Detect which cell encompasses the target text, then output its [x, y] center coordinate. 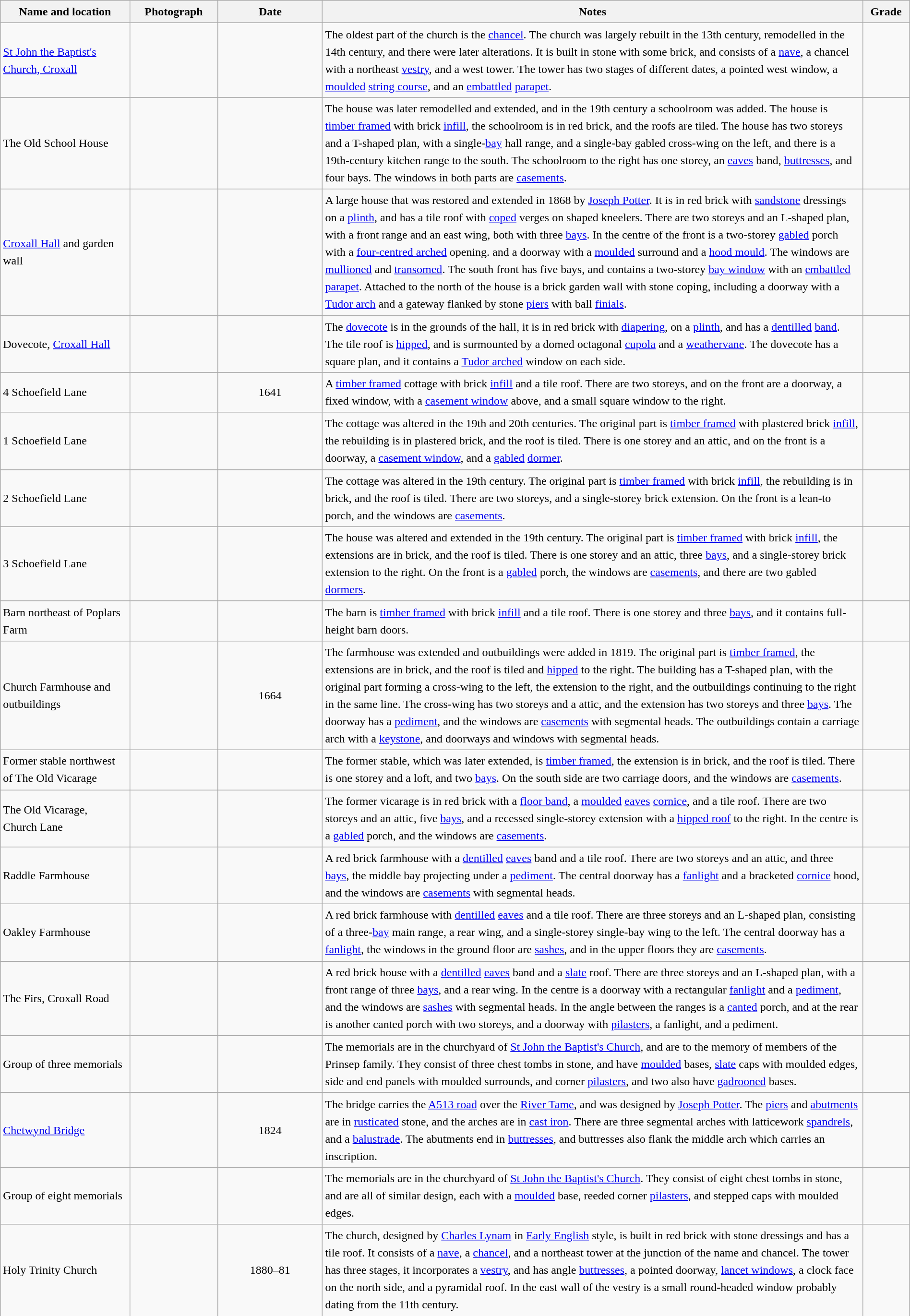
Group of three memorials [65, 1065]
Notes [592, 12]
Date [270, 12]
The barn is timber framed with brick infill and a tile roof. There is one storey and three bays, and it contains full-height barn doors. [592, 621]
Dovecote, Croxall Hall [65, 344]
Raddle Farmhouse [65, 875]
Group of eight memorials [65, 1196]
Holy Trinity Church [65, 1270]
4 Schoefield Lane [65, 393]
2 Schoefield Lane [65, 498]
Croxall Hall and garden wall [65, 252]
1824 [270, 1130]
Chetwynd Bridge [65, 1130]
Grade [886, 12]
Photograph [174, 12]
1641 [270, 393]
1880–81 [270, 1270]
Name and location [65, 12]
1664 [270, 695]
The Old Vicarage,Church Lane [65, 819]
The Firs, Croxall Road [65, 998]
Oakley Farmhouse [65, 933]
Former stable northwest of The Old Vicarage [65, 770]
Church Farmhouse and outbuildings [65, 695]
1 Schoefield Lane [65, 441]
The Old School House [65, 143]
Barn northeast of Poplars Farm [65, 621]
St John the Baptist's Church, Croxall [65, 60]
3 Schoefield Lane [65, 563]
